For the text-containing cell, return its midpoint in [x, y] coordinate format. 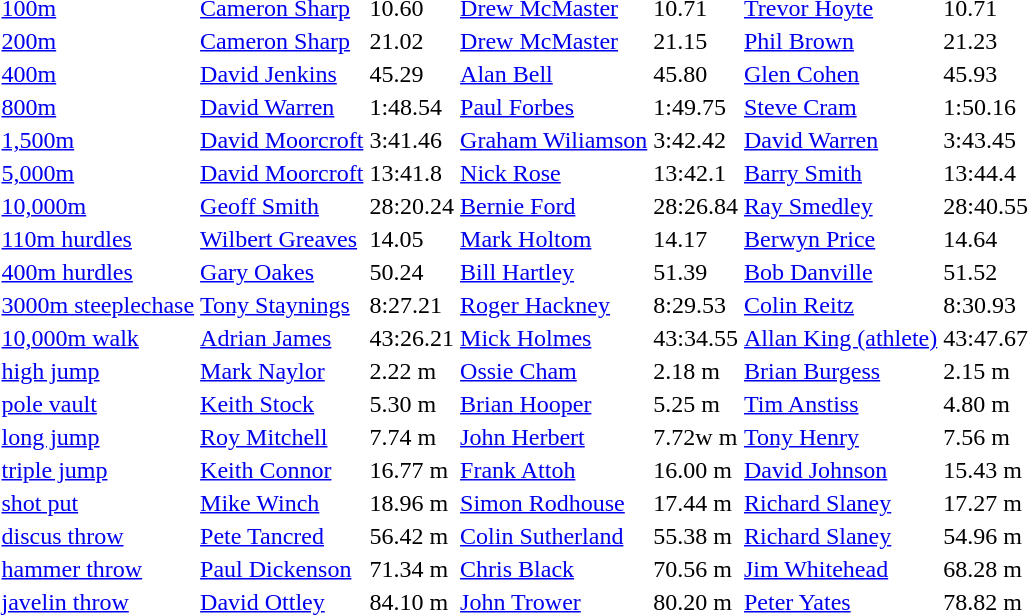
Wilbert Greaves [282, 239]
long jump [98, 437]
2.18 m [696, 371]
hammer throw [98, 569]
discus throw [98, 536]
2.22 m [412, 371]
Allan King (athlete) [840, 338]
Tim Anstiss [840, 404]
John Herbert [554, 437]
10,000m [98, 206]
Barry Smith [840, 173]
Brian Burgess [840, 371]
shot put [98, 503]
Berwyn Price [840, 239]
3:42.42 [696, 140]
Chris Black [554, 569]
David Jenkins [282, 74]
Brian Hooper [554, 404]
Colin Sutherland [554, 536]
50.24 [412, 272]
70.56 m [696, 569]
1:49.75 [696, 107]
Roger Hackney [554, 305]
Paul Dickenson [282, 569]
Simon Rodhouse [554, 503]
Mark Naylor [282, 371]
Bob Danville [840, 272]
51.39 [696, 272]
10,000m walk [98, 338]
7.74 m [412, 437]
Drew McMaster [554, 41]
21.02 [412, 41]
Bernie Ford [554, 206]
16.00 m [696, 470]
Ray Smedley [840, 206]
110m hurdles [98, 239]
Jim Whitehead [840, 569]
Roy Mitchell [282, 437]
Frank Attoh [554, 470]
Keith Stock [282, 404]
Mark Holtom [554, 239]
Gary Oakes [282, 272]
8:29.53 [696, 305]
71.34 m [412, 569]
43:34.55 [696, 338]
400m hurdles [98, 272]
5,000m [98, 173]
Glen Cohen [840, 74]
1,500m [98, 140]
55.38 m [696, 536]
7.72w m [696, 437]
Steve Cram [840, 107]
Ossie Cham [554, 371]
14.05 [412, 239]
13:41.8 [412, 173]
Adrian James [282, 338]
Cameron Sharp [282, 41]
Keith Connor [282, 470]
Mick Holmes [554, 338]
1:48.54 [412, 107]
21.15 [696, 41]
Tony Henry [840, 437]
Bill Hartley [554, 272]
Alan Bell [554, 74]
18.96 m [412, 503]
triple jump [98, 470]
13:42.1 [696, 173]
3:41.46 [412, 140]
3000m steeplechase [98, 305]
Mike Winch [282, 503]
200m [98, 41]
43:26.21 [412, 338]
17.44 m [696, 503]
28:20.24 [412, 206]
14.17 [696, 239]
45.80 [696, 74]
Pete Tancred [282, 536]
400m [98, 74]
Tony Staynings [282, 305]
5.30 m [412, 404]
56.42 m [412, 536]
pole vault [98, 404]
28:26.84 [696, 206]
16.77 m [412, 470]
45.29 [412, 74]
800m [98, 107]
Colin Reitz [840, 305]
Nick Rose [554, 173]
David Johnson [840, 470]
5.25 m [696, 404]
8:27.21 [412, 305]
high jump [98, 371]
Graham Wiliamson [554, 140]
Paul Forbes [554, 107]
Phil Brown [840, 41]
Geoff Smith [282, 206]
